Scan for the cell matching the given text and deliver its (x, y) coordinate at center. 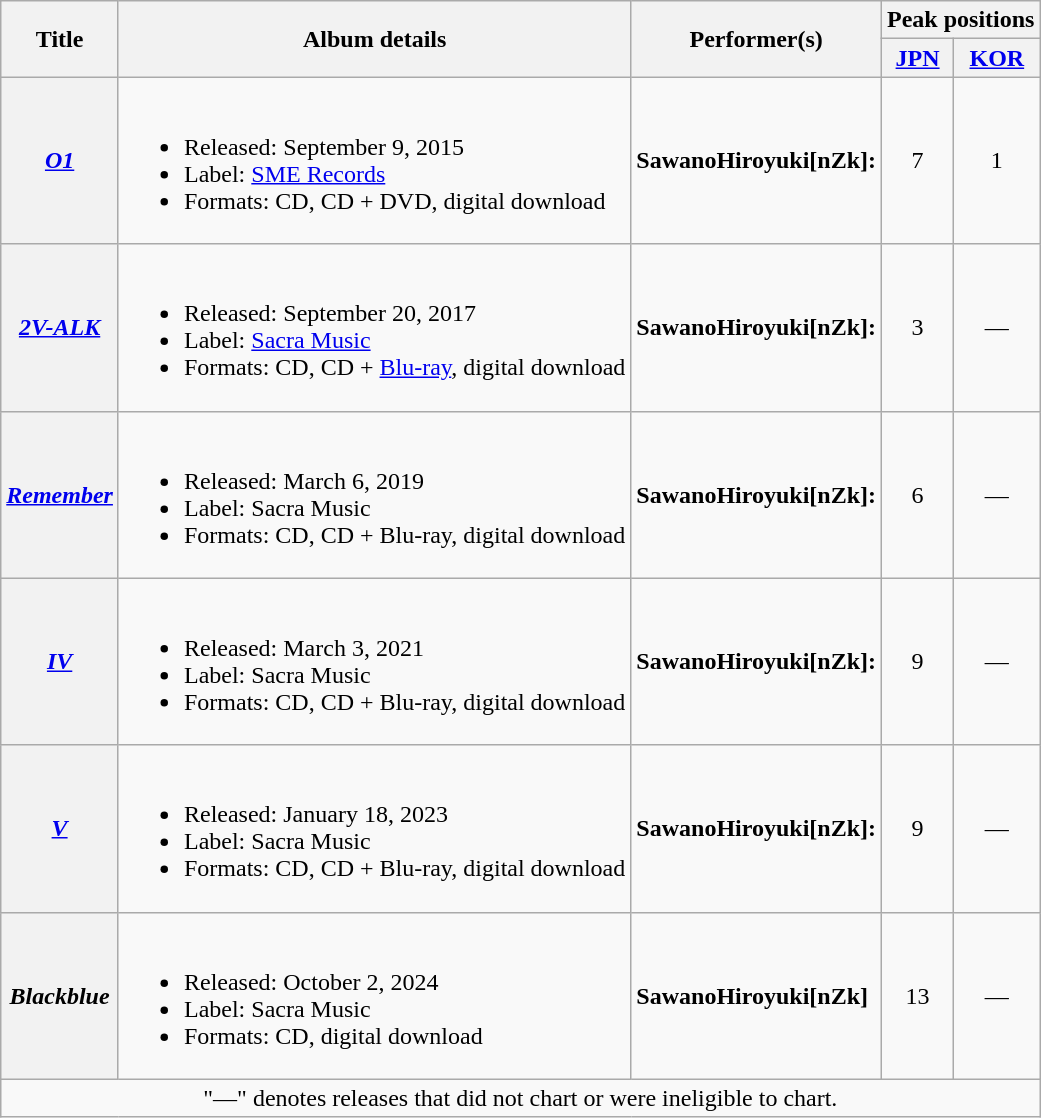
13 (918, 996)
Album details (374, 39)
IV (60, 662)
Remember (60, 494)
7 (918, 160)
Released: September 9, 2015 Label: SME RecordsFormats: CD, CD + DVD, digital download (374, 160)
JPN (918, 58)
Performer(s) (756, 39)
6 (918, 494)
Released: March 6, 2019 Label: Sacra MusicFormats: CD, CD + Blu-ray, digital download (374, 494)
O1 (60, 160)
V (60, 828)
"—" denotes releases that did not chart or were ineligible to chart. (520, 1098)
Released: October 2, 2024 Label: Sacra MusicFormats: CD, digital download (374, 996)
Title (60, 39)
Released: September 20, 2017 Label: Sacra MusicFormats: CD, CD + Blu-ray, digital download (374, 328)
KOR (997, 58)
2V-ALK (60, 328)
SawanoHiroyuki[nZk] (756, 996)
Blackblue (60, 996)
Peak positions (961, 20)
Released: March 3, 2021 Label: Sacra MusicFormats: CD, CD + Blu-ray, digital download (374, 662)
Released: January 18, 2023 Label: Sacra MusicFormats: CD, CD + Blu-ray, digital download (374, 828)
1 (997, 160)
3 (918, 328)
